Output the (x, y) coordinate of the center of the cell containing the given text.  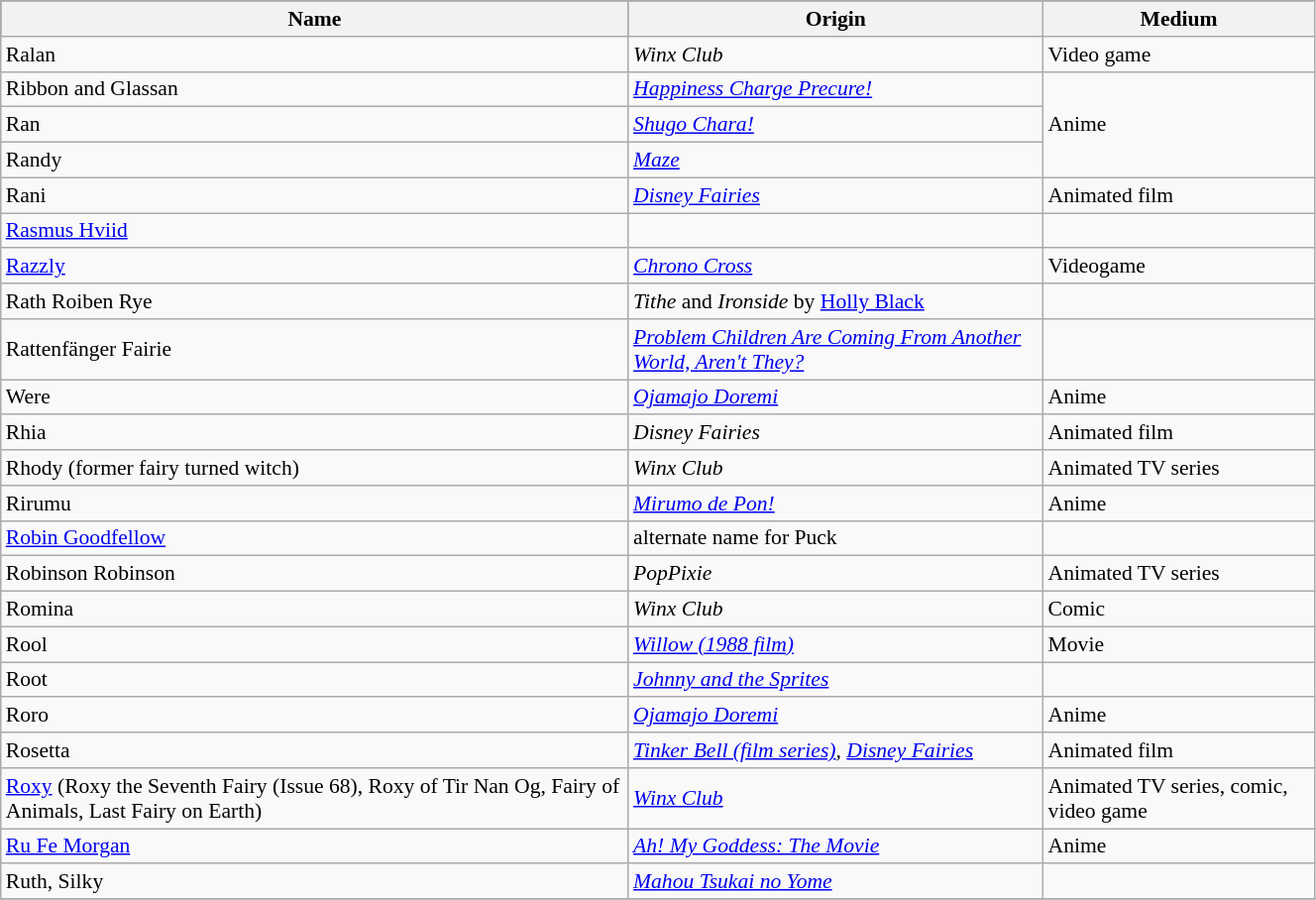
Roxy (Roxy the Seventh Fairy (Issue 68), Roxy of Tir Nan Og, Fairy of Animals, Last Fairy on Earth) (315, 799)
Tinker Bell (film series), Disney Fairies (836, 750)
Rasmus Hviid (315, 231)
Happiness Charge Precure! (836, 89)
Rhody (former fairy turned witch) (315, 468)
Origin (836, 19)
Romina (315, 610)
Rattenfänger Fairie (315, 349)
Johnny and the Sprites (836, 680)
Ralan (315, 55)
Root (315, 680)
Rani (315, 195)
Rhia (315, 433)
Robinson Robinson (315, 574)
Were (315, 397)
Mahou Tsukai no Yome (836, 882)
Comic (1179, 610)
Problem Children Are Coming From Another World, Aren't They? (836, 349)
Ru Fe Morgan (315, 846)
Razzly (315, 267)
Rirumu (315, 504)
Animated TV series, comic, video game (1179, 799)
Robin Goodfellow (315, 538)
Ah! My Goddess: The Movie (836, 846)
Randy (315, 161)
Rosetta (315, 750)
Videogame (1179, 267)
Movie (1179, 644)
Maze (836, 161)
Rool (315, 644)
Ribbon and Glassan (315, 89)
Ruth, Silky (315, 882)
Tithe and Ironside by Holly Black (836, 301)
Name (315, 19)
Mirumo de Pon! (836, 504)
Ran (315, 125)
Video game (1179, 55)
alternate name for Puck (836, 538)
Rath Roiben Rye (315, 301)
PopPixie (836, 574)
Shugo Chara! (836, 125)
Willow (1988 film) (836, 644)
Roro (315, 716)
Chrono Cross (836, 267)
Medium (1179, 19)
